Output the (x, y) coordinate of the center of the cell containing the given text.  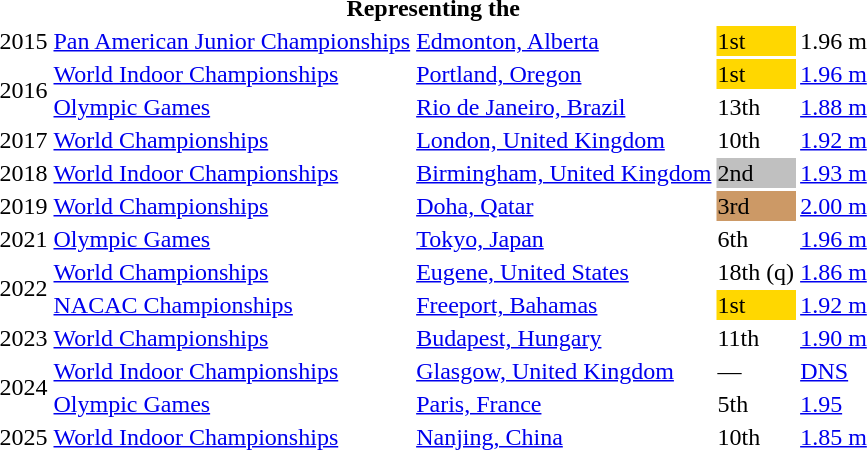
13th (756, 107)
5th (756, 404)
6th (756, 239)
Freeport, Bahamas (564, 305)
18th (q) (756, 272)
Tokyo, Japan (564, 239)
Paris, France (564, 404)
Birmingham, United Kingdom (564, 173)
2nd (756, 173)
Budapest, Hungary (564, 338)
London, United Kingdom (564, 140)
― (756, 371)
Pan American Junior Championships (232, 41)
NACAC Championships (232, 305)
Portland, Oregon (564, 74)
11th (756, 338)
Rio de Janeiro, Brazil (564, 107)
3rd (756, 206)
Edmonton, Alberta (564, 41)
Glasgow, United Kingdom (564, 371)
Eugene, United States (564, 272)
Doha, Qatar (564, 206)
10th (756, 140)
